Detect which cell encompasses the target text, then output its (X, Y) center coordinate. 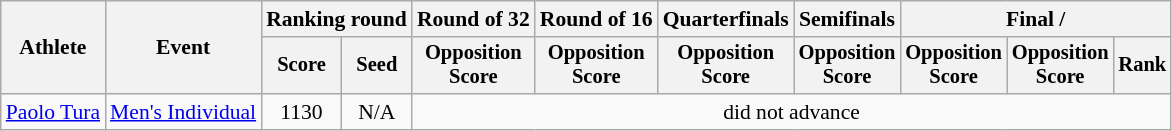
Round of 32 (474, 19)
did not advance (792, 112)
Men's Individual (183, 112)
Athlete (53, 48)
Semifinals (848, 19)
Round of 16 (596, 19)
N/A (377, 112)
1130 (302, 112)
Rank (1142, 66)
Quarterfinals (726, 19)
Final / (1036, 19)
Score (302, 66)
Paolo Tura (53, 112)
Ranking round (336, 19)
Seed (377, 66)
Event (183, 48)
